Return the (x, y) coordinate for the center point of the cell that contains the specified text.  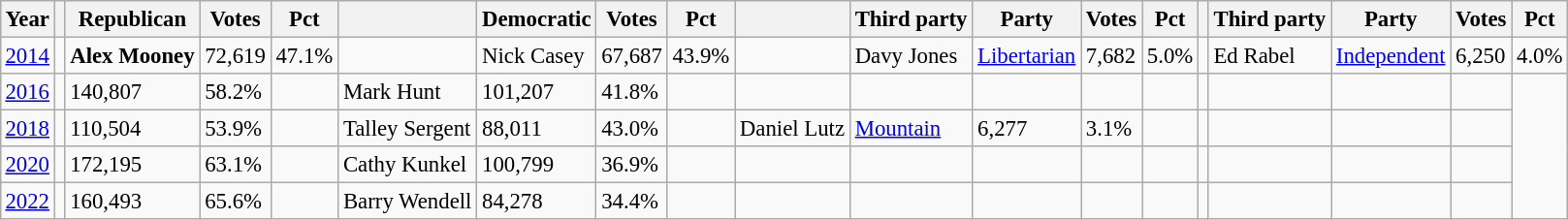
65.6% (235, 202)
Davy Jones (911, 55)
Daniel Lutz (793, 129)
3.1% (1111, 129)
4.0% (1540, 55)
47.1% (304, 55)
Libertarian (1027, 55)
Mountain (911, 129)
Talley Sergent (407, 129)
2016 (27, 92)
63.1% (235, 165)
101,207 (537, 92)
Year (27, 19)
110,504 (132, 129)
Alex Mooney (132, 55)
Mark Hunt (407, 92)
Democratic (537, 19)
67,687 (632, 55)
88,011 (537, 129)
2014 (27, 55)
58.2% (235, 92)
Cathy Kunkel (407, 165)
6,250 (1482, 55)
72,619 (235, 55)
Independent (1391, 55)
53.9% (235, 129)
2018 (27, 129)
Nick Casey (537, 55)
43.0% (632, 129)
160,493 (132, 202)
2022 (27, 202)
6,277 (1027, 129)
100,799 (537, 165)
Barry Wendell (407, 202)
140,807 (132, 92)
172,195 (132, 165)
2020 (27, 165)
Ed Rabel (1269, 55)
34.4% (632, 202)
Republican (132, 19)
7,682 (1111, 55)
36.9% (632, 165)
5.0% (1170, 55)
43.9% (700, 55)
41.8% (632, 92)
84,278 (537, 202)
